Return the (x, y) coordinate for the center point of the cell that contains the specified text.  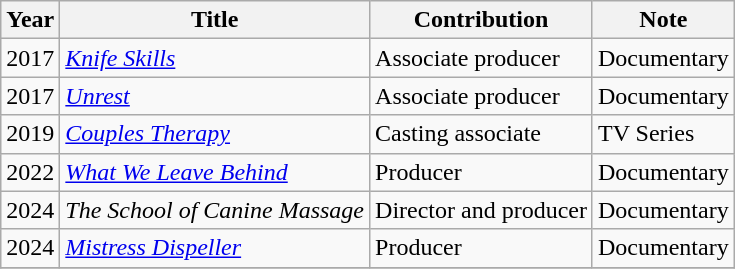
2019 (30, 134)
Knife Skills (215, 58)
Title (215, 20)
TV Series (663, 134)
Unrest (215, 96)
What We Leave Behind (215, 172)
Mistress Dispeller (215, 248)
Director and producer (482, 210)
2022 (30, 172)
Note (663, 20)
The School of Canine Massage (215, 210)
Couples Therapy (215, 134)
Casting associate (482, 134)
Year (30, 20)
Contribution (482, 20)
